Return the (X, Y) coordinate for the center point of the cell that contains the specified text.  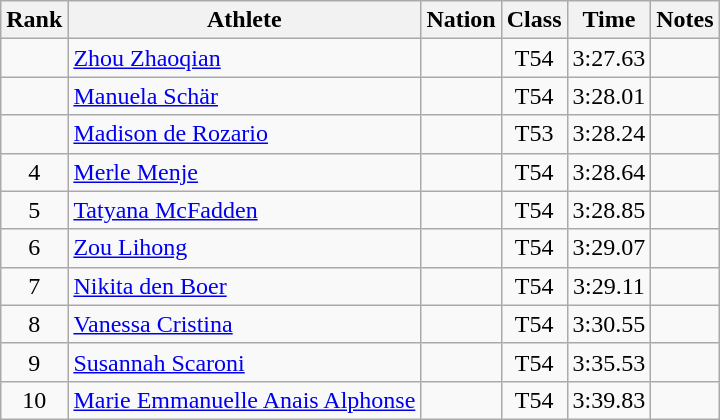
Zhou Zhaoqian (244, 58)
Susannah Scaroni (244, 362)
Rank (34, 20)
T53 (534, 134)
Athlete (244, 20)
3:28.01 (609, 96)
Class (534, 20)
10 (34, 400)
Madison de Rozario (244, 134)
Vanessa Cristina (244, 324)
Zou Lihong (244, 248)
Nation (461, 20)
Nikita den Boer (244, 286)
Merle Menje (244, 172)
3:39.83 (609, 400)
Time (609, 20)
8 (34, 324)
3:28.24 (609, 134)
3:29.11 (609, 286)
3:27.63 (609, 58)
Tatyana McFadden (244, 210)
7 (34, 286)
3:35.53 (609, 362)
3:29.07 (609, 248)
4 (34, 172)
3:30.55 (609, 324)
3:28.64 (609, 172)
Notes (685, 20)
9 (34, 362)
Manuela Schär (244, 96)
Marie Emmanuelle Anais Alphonse (244, 400)
6 (34, 248)
3:28.85 (609, 210)
5 (34, 210)
